Determine the (X, Y) coordinate at the center of the cell enclosing the given text.  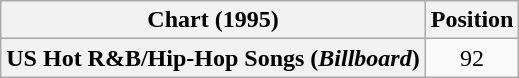
US Hot R&B/Hip-Hop Songs (Billboard) (213, 58)
Position (472, 20)
92 (472, 58)
Chart (1995) (213, 20)
